Pinpoint the cell where the given text exists, returning its [x, y] midpoint coordinate. 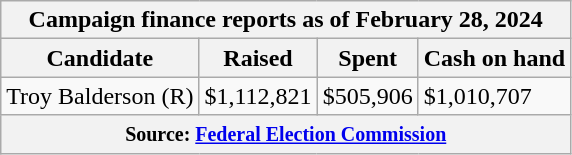
Source: Federal Election Commission [286, 134]
Raised [258, 58]
$1,010,707 [494, 96]
Spent [368, 58]
$505,906 [368, 96]
Candidate [100, 58]
Troy Balderson (R) [100, 96]
Campaign finance reports as of February 28, 2024 [286, 20]
$1,112,821 [258, 96]
Cash on hand [494, 58]
